Provide the [x, y] coordinate of the cell's center where the given text is located.  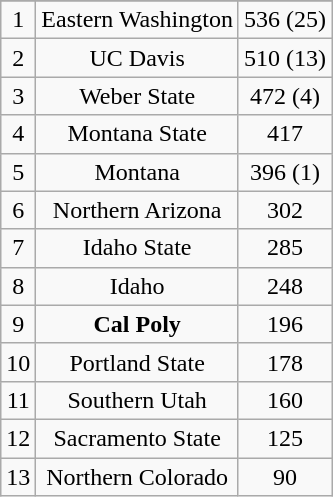
4 [18, 134]
1 [18, 20]
12 [18, 438]
Montana State [138, 134]
Cal Poly [138, 324]
5 [18, 172]
196 [284, 324]
90 [284, 477]
7 [18, 248]
285 [284, 248]
248 [284, 286]
Portland State [138, 362]
Montana [138, 172]
510 (13) [284, 58]
302 [284, 210]
Weber State [138, 96]
Northern Colorado [138, 477]
3 [18, 96]
2 [18, 58]
6 [18, 210]
160 [284, 400]
178 [284, 362]
Sacramento State [138, 438]
10 [18, 362]
Idaho State [138, 248]
Eastern Washington [138, 20]
9 [18, 324]
125 [284, 438]
Northern Arizona [138, 210]
13 [18, 477]
536 (25) [284, 20]
417 [284, 134]
UC Davis [138, 58]
Southern Utah [138, 400]
8 [18, 286]
472 (4) [284, 96]
396 (1) [284, 172]
Idaho [138, 286]
11 [18, 400]
